Return the (X, Y) coordinate for the center point of the cell that contains the specified text.  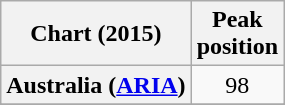
98 (237, 85)
Australia (ARIA) (96, 85)
Chart (2015) (96, 34)
Peakposition (237, 34)
